Extract the (X, Y) coordinate from the center of the cell holding the provided text.  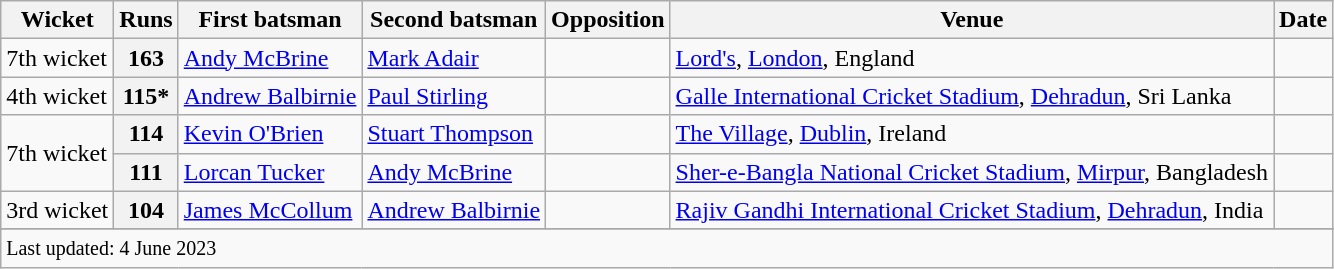
Mark Adair (454, 58)
Lorcan Tucker (270, 172)
Last updated: 4 June 2023 (667, 248)
Lord's, London, England (972, 58)
115* (146, 96)
163 (146, 58)
James McCollum (270, 210)
Kevin O'Brien (270, 134)
114 (146, 134)
The Village, Dublin, Ireland (972, 134)
104 (146, 210)
Venue (972, 20)
Second batsman (454, 20)
First batsman (270, 20)
4th wicket (58, 96)
Runs (146, 20)
Wicket (58, 20)
Sher-e-Bangla National Cricket Stadium, Mirpur, Bangladesh (972, 172)
Date (1304, 20)
Opposition (608, 20)
3rd wicket (58, 210)
Galle International Cricket Stadium, Dehradun, Sri Lanka (972, 96)
Stuart Thompson (454, 134)
Rajiv Gandhi International Cricket Stadium, Dehradun, India (972, 210)
111 (146, 172)
Paul Stirling (454, 96)
